Scan for the cell matching the given text and deliver its (x, y) coordinate at center. 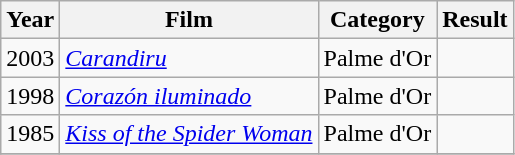
2003 (30, 58)
Category (378, 20)
1985 (30, 134)
Year (30, 20)
1998 (30, 96)
Film (189, 20)
Corazón iluminado (189, 96)
Result (475, 20)
Carandiru (189, 58)
Kiss of the Spider Woman (189, 134)
